Output the [x, y] coordinate of the center of the cell containing the given text.  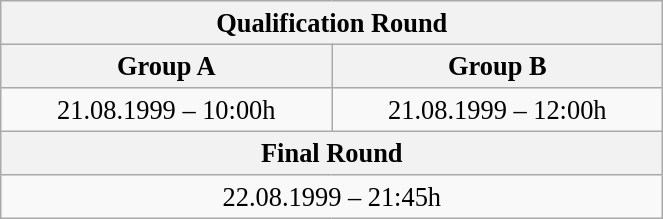
21.08.1999 – 10:00h [166, 109]
Group B [498, 66]
21.08.1999 – 12:00h [498, 109]
Qualification Round [332, 22]
Group A [166, 66]
22.08.1999 – 21:45h [332, 197]
Final Round [332, 153]
